Provide the [x, y] coordinate of the cell's center where the given text is located.  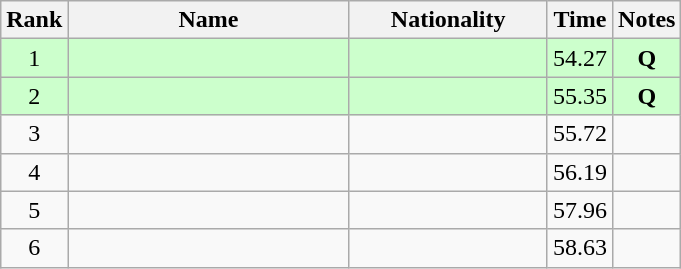
Name [208, 20]
56.19 [580, 172]
5 [34, 210]
2 [34, 96]
57.96 [580, 210]
55.35 [580, 96]
58.63 [580, 248]
3 [34, 134]
4 [34, 172]
Rank [34, 20]
54.27 [580, 58]
Notes [647, 20]
1 [34, 58]
6 [34, 248]
Time [580, 20]
55.72 [580, 134]
Nationality [448, 20]
